Search for the cell housing the specified text and yield its (x, y) center coordinate. 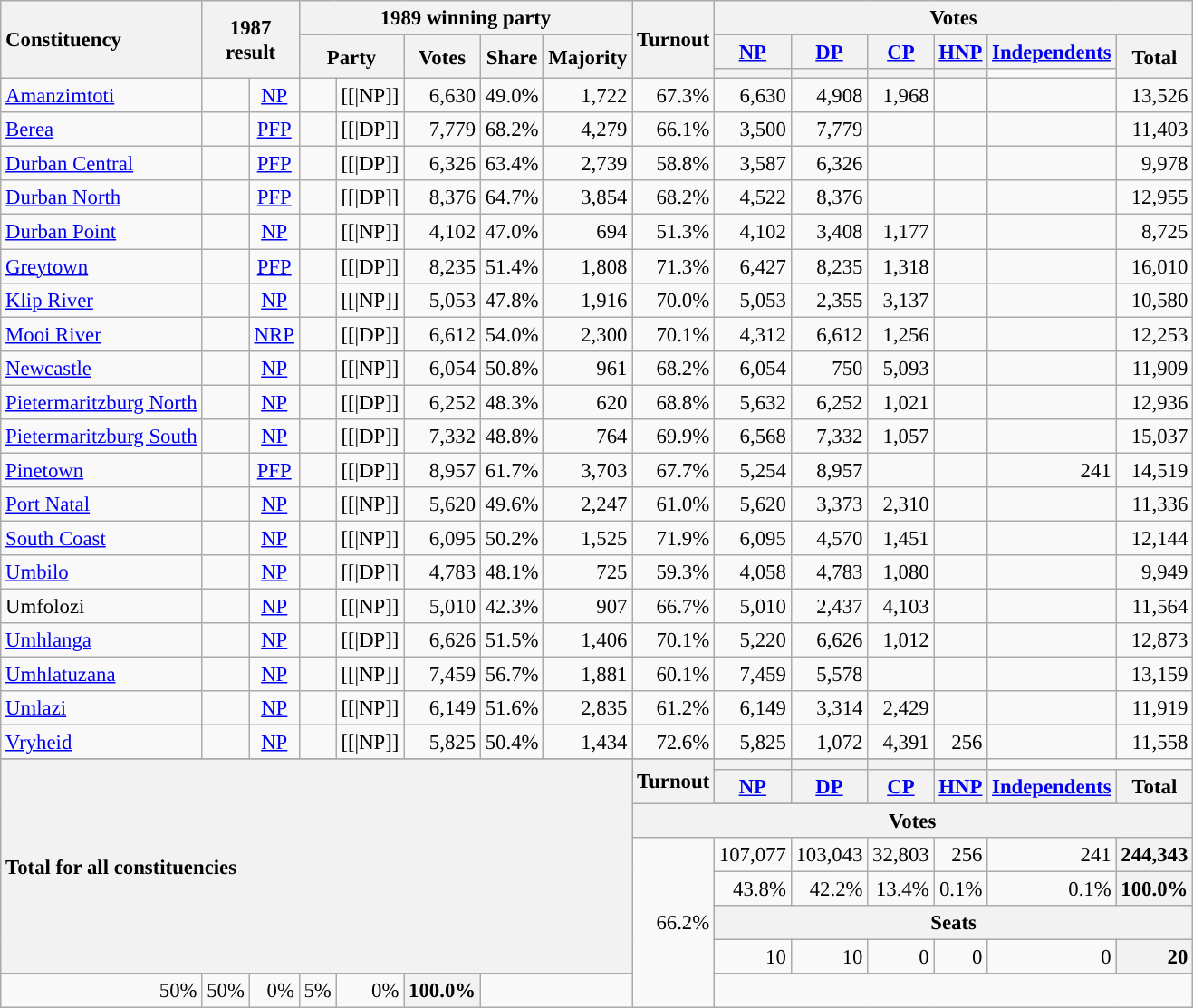
1,451 (900, 538)
Mooi River (101, 334)
15,037 (1154, 437)
3,703 (588, 470)
3,587 (754, 164)
11,336 (1154, 504)
3,500 (754, 130)
Durban Central (101, 164)
67.7% (674, 470)
1,968 (900, 96)
59.3% (674, 572)
Party (351, 57)
1,808 (588, 266)
13,526 (1154, 96)
6,427 (754, 266)
42.2% (830, 888)
48.8% (511, 437)
South Coast (101, 538)
48.3% (511, 402)
Newcastle (101, 368)
68.8% (674, 402)
13.4% (900, 888)
244,343 (1154, 854)
5% (317, 991)
1,318 (900, 266)
Majority (588, 57)
42.3% (511, 607)
Total for all constituencies (317, 867)
620 (588, 402)
51.4% (511, 266)
4,908 (830, 96)
103,043 (830, 854)
Umlazi (101, 708)
Umhlanga (101, 640)
Amanzimtoti (101, 96)
4,570 (830, 538)
3,137 (900, 300)
Umhlatuzana (101, 675)
3,373 (830, 504)
3,854 (588, 198)
2,355 (830, 300)
1,057 (900, 437)
13,159 (1154, 675)
12,144 (1154, 538)
1,177 (900, 232)
Durban North (101, 198)
4,103 (900, 607)
12,873 (1154, 640)
71.3% (674, 266)
8,725 (1154, 232)
1,072 (830, 743)
1,021 (900, 402)
11,403 (1154, 130)
12,253 (1154, 334)
6,568 (754, 437)
48.1% (511, 572)
Port Natal (101, 504)
70.0% (674, 300)
47.0% (511, 232)
Share (511, 57)
2,247 (588, 504)
NRP (274, 334)
49.6% (511, 504)
Constituency (101, 40)
Umfolozi (101, 607)
1,012 (900, 640)
4,058 (754, 572)
12,936 (1154, 402)
2,437 (830, 607)
54.0% (511, 334)
4,279 (588, 130)
66.1% (674, 130)
Umbilo (101, 572)
5,578 (830, 675)
107,077 (754, 854)
4,522 (754, 198)
1,080 (900, 572)
50.4% (511, 743)
Durban Point (101, 232)
58.8% (674, 164)
11,558 (1154, 743)
2,739 (588, 164)
1,406 (588, 640)
4,391 (900, 743)
56.7% (511, 675)
11,919 (1154, 708)
12,955 (1154, 198)
3,408 (830, 232)
961 (588, 368)
5,632 (754, 402)
764 (588, 437)
1,881 (588, 675)
Greytown (101, 266)
5,093 (900, 368)
1,525 (588, 538)
50.8% (511, 368)
Pinetown (101, 470)
Seats (954, 923)
4,312 (754, 334)
50.2% (511, 538)
72.6% (674, 743)
725 (588, 572)
47.8% (511, 300)
51.6% (511, 708)
11,909 (1154, 368)
3,314 (830, 708)
5,220 (754, 640)
Pietermaritzburg South (101, 437)
Klip River (101, 300)
2,310 (900, 504)
49.0% (511, 96)
Pietermaritzburg North (101, 402)
14,519 (1154, 470)
61.2% (674, 708)
61.0% (674, 504)
1,916 (588, 300)
1,722 (588, 96)
2,429 (900, 708)
69.9% (674, 437)
51.3% (674, 232)
9,949 (1154, 572)
43.8% (754, 888)
11,564 (1154, 607)
694 (588, 232)
66.7% (674, 607)
64.7% (511, 198)
51.5% (511, 640)
67.3% (674, 96)
Vryheid (101, 743)
2,300 (588, 334)
61.7% (511, 470)
60.1% (674, 675)
750 (830, 368)
16,010 (1154, 266)
1,256 (900, 334)
1989 winning party (466, 18)
63.4% (511, 164)
1,434 (588, 743)
66.2% (674, 922)
32,803 (900, 854)
71.9% (674, 538)
2,835 (588, 708)
1987result (250, 40)
20 (1154, 956)
5,254 (754, 470)
9,978 (1154, 164)
Berea (101, 130)
10,580 (1154, 300)
907 (588, 607)
